Locate the cell with the specified text and output its [X, Y] center coordinate. 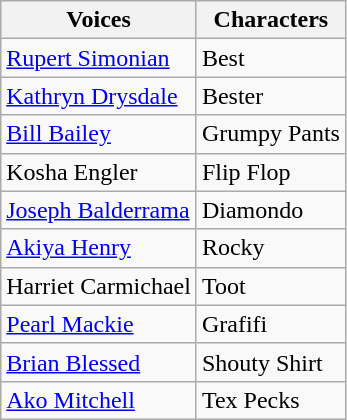
Grumpy Pants [270, 134]
Flip Flop [270, 172]
Brian Blessed [99, 362]
Characters [270, 20]
Voices [99, 20]
Harriet Carmichael [99, 286]
Pearl Mackie [99, 324]
Rupert Simonian [99, 58]
Kosha Engler [99, 172]
Best [270, 58]
Joseph Balderrama [99, 210]
Akiya Henry [99, 248]
Toot [270, 286]
Tex Pecks [270, 400]
Bill Bailey [99, 134]
Bester [270, 96]
Grafifi [270, 324]
Ako Mitchell [99, 400]
Rocky [270, 248]
Shouty Shirt [270, 362]
Kathryn Drysdale [99, 96]
Diamondo [270, 210]
